Extract the (x, y) coordinate from the center of the cell holding the provided text.  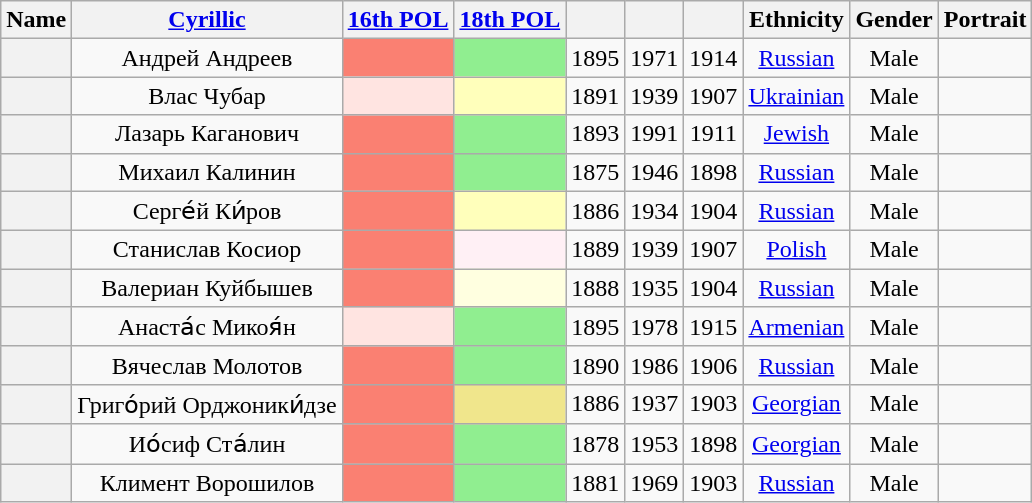
1937 (654, 404)
1878 (596, 444)
1915 (714, 327)
Name (36, 20)
Андрей Андреев (207, 58)
Анаста́с Микоя́н (207, 327)
Серге́й Ки́ров (207, 211)
Григо́рий Орджоники́дзе (207, 404)
1893 (596, 134)
1978 (654, 327)
Ethnicity (796, 20)
Armenian (796, 327)
Вячеслав Молотов (207, 365)
1969 (654, 483)
Лазарь Каганович (207, 134)
1971 (654, 58)
1934 (654, 211)
Portrait (985, 20)
1953 (654, 444)
1991 (654, 134)
Ио́сиф Ста́лин (207, 444)
Ukrainian (796, 96)
1889 (596, 250)
Валериан Куйбышев (207, 288)
Cyrillic (207, 20)
16th POL (398, 20)
1890 (596, 365)
Влас Чубар (207, 96)
Климент Ворошилов (207, 483)
Михаил Калинин (207, 172)
Jewish (796, 134)
1888 (596, 288)
1946 (654, 172)
1891 (596, 96)
1911 (714, 134)
1881 (596, 483)
1906 (714, 365)
1935 (654, 288)
1914 (714, 58)
Polish (796, 250)
Станислав Косиор (207, 250)
1986 (654, 365)
1875 (596, 172)
Gender (894, 20)
18th POL (510, 20)
